Detect which cell encompasses the target text, then output its [X, Y] center coordinate. 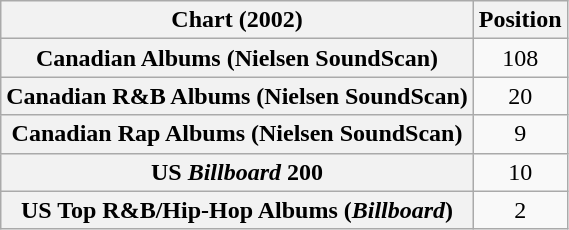
10 [520, 172]
2 [520, 210]
Chart (2002) [238, 20]
9 [520, 134]
Canadian Albums (Nielsen SoundScan) [238, 58]
US Top R&B/Hip-Hop Albums (Billboard) [238, 210]
Position [520, 20]
Canadian Rap Albums (Nielsen SoundScan) [238, 134]
US Billboard 200 [238, 172]
20 [520, 96]
108 [520, 58]
Canadian R&B Albums (Nielsen SoundScan) [238, 96]
